Scan for the cell matching the given text and deliver its (x, y) coordinate at center. 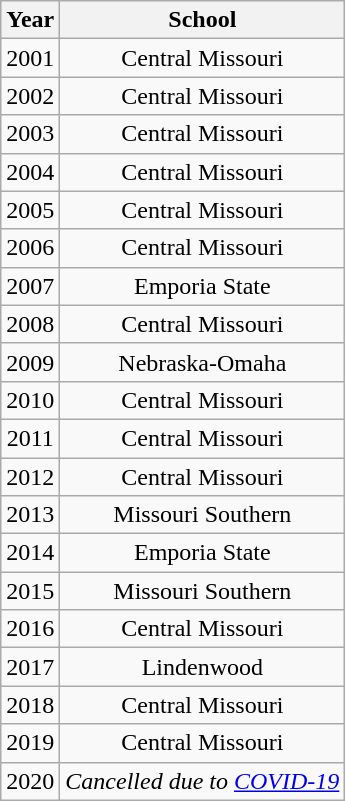
2006 (30, 248)
2002 (30, 96)
School (202, 20)
2004 (30, 172)
2015 (30, 591)
2010 (30, 400)
2016 (30, 629)
2018 (30, 705)
2020 (30, 781)
2008 (30, 324)
2014 (30, 553)
2007 (30, 286)
2019 (30, 743)
Lindenwood (202, 667)
2011 (30, 438)
2017 (30, 667)
2005 (30, 210)
2009 (30, 362)
2001 (30, 58)
Cancelled due to COVID-19 (202, 781)
Year (30, 20)
2012 (30, 477)
Nebraska-Omaha (202, 362)
2003 (30, 134)
2013 (30, 515)
